Return the [x, y] coordinate for the center point of the cell that contains the specified text.  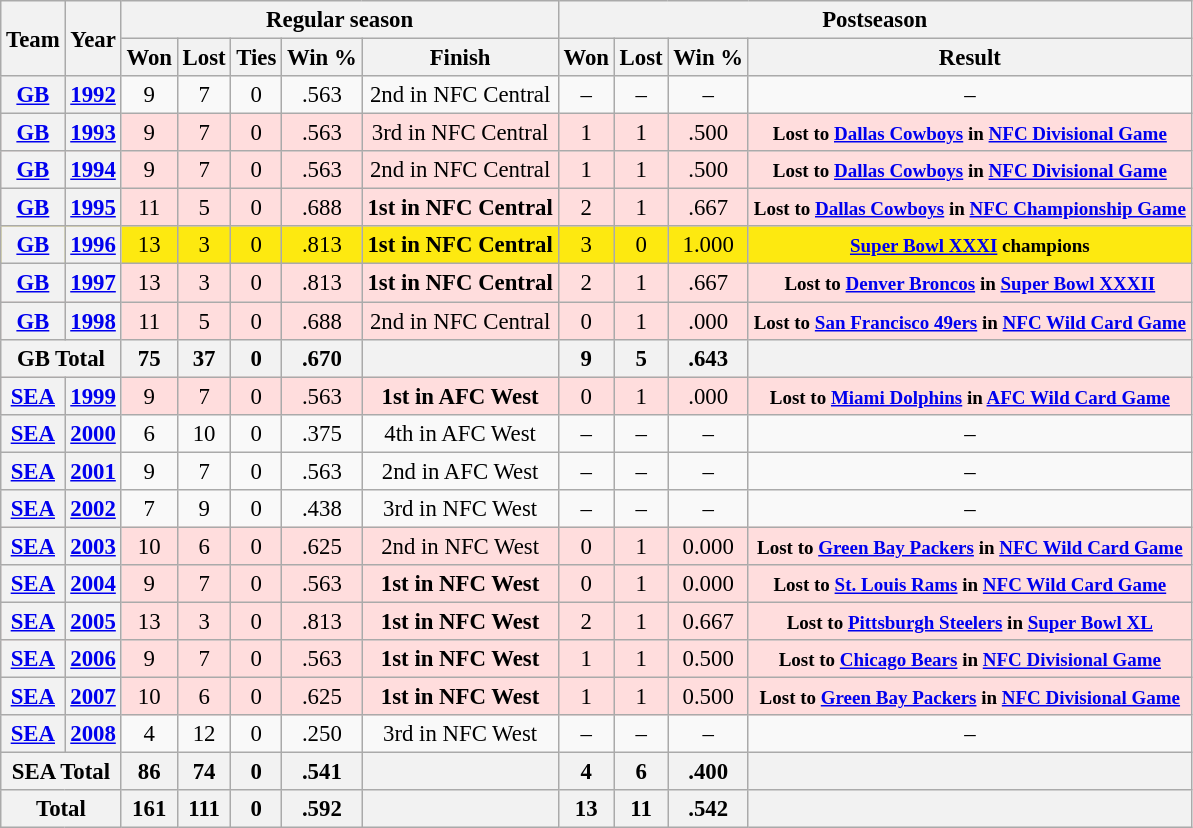
.250 [322, 734]
Lost to Denver Broncos in Super Bowl XXXII [970, 283]
Lost to Miami Dolphins in AFC Wild Card Game [970, 396]
Lost to Chicago Bears in NFC Divisional Game [970, 659]
2001 [93, 471]
Postseason [874, 20]
86 [149, 772]
Super Bowl XXXI champions [970, 245]
Lost to San Francisco 49ers in NFC Wild Card Game [970, 321]
1st in AFC West [460, 396]
Lost to Green Bay Packers in NFC Wild Card Game [970, 546]
161 [149, 809]
Total [61, 809]
1.000 [708, 245]
Team [33, 38]
111 [204, 809]
4th in AFC West [460, 433]
2000 [93, 433]
2005 [93, 621]
2nd in NFC West [460, 546]
1998 [93, 321]
3rd in NFC Central [460, 133]
Lost to St. Louis Rams in NFC Wild Card Game [970, 584]
Lost to Pittsburgh Steelers in Super Bowl XL [970, 621]
SEA Total [61, 772]
1994 [93, 170]
74 [204, 772]
2002 [93, 509]
.541 [322, 772]
1993 [93, 133]
Year [93, 38]
.438 [322, 509]
1992 [93, 95]
2004 [93, 584]
.542 [708, 809]
GB Total [61, 358]
Regular season [340, 20]
Finish [460, 58]
Result [970, 58]
1995 [93, 208]
2003 [93, 546]
.400 [708, 772]
1999 [93, 396]
Lost to Dallas Cowboys in NFC Championship Game [970, 208]
.592 [322, 809]
2nd in AFC West [460, 471]
2006 [93, 659]
2007 [93, 697]
2008 [93, 734]
Ties [256, 58]
1996 [93, 245]
.643 [708, 358]
37 [204, 358]
12 [204, 734]
Lost to Green Bay Packers in NFC Divisional Game [970, 697]
1997 [93, 283]
.670 [322, 358]
0.667 [708, 621]
.375 [322, 433]
75 [149, 358]
